Determine the [X, Y] coordinate at the center of the cell enclosing the given text.  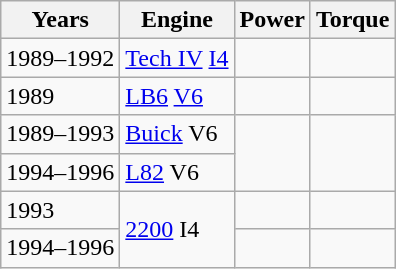
Torque [352, 20]
1989–1992 [60, 58]
Power [272, 20]
LB6 V6 [177, 96]
Years [60, 20]
L82 V6 [177, 172]
Tech IV I4 [177, 58]
1993 [60, 210]
Engine [177, 20]
2200 I4 [177, 229]
1989 [60, 96]
1989–1993 [60, 134]
Buick V6 [177, 134]
